Extract the (X, Y) coordinate from the center of the cell holding the provided text.  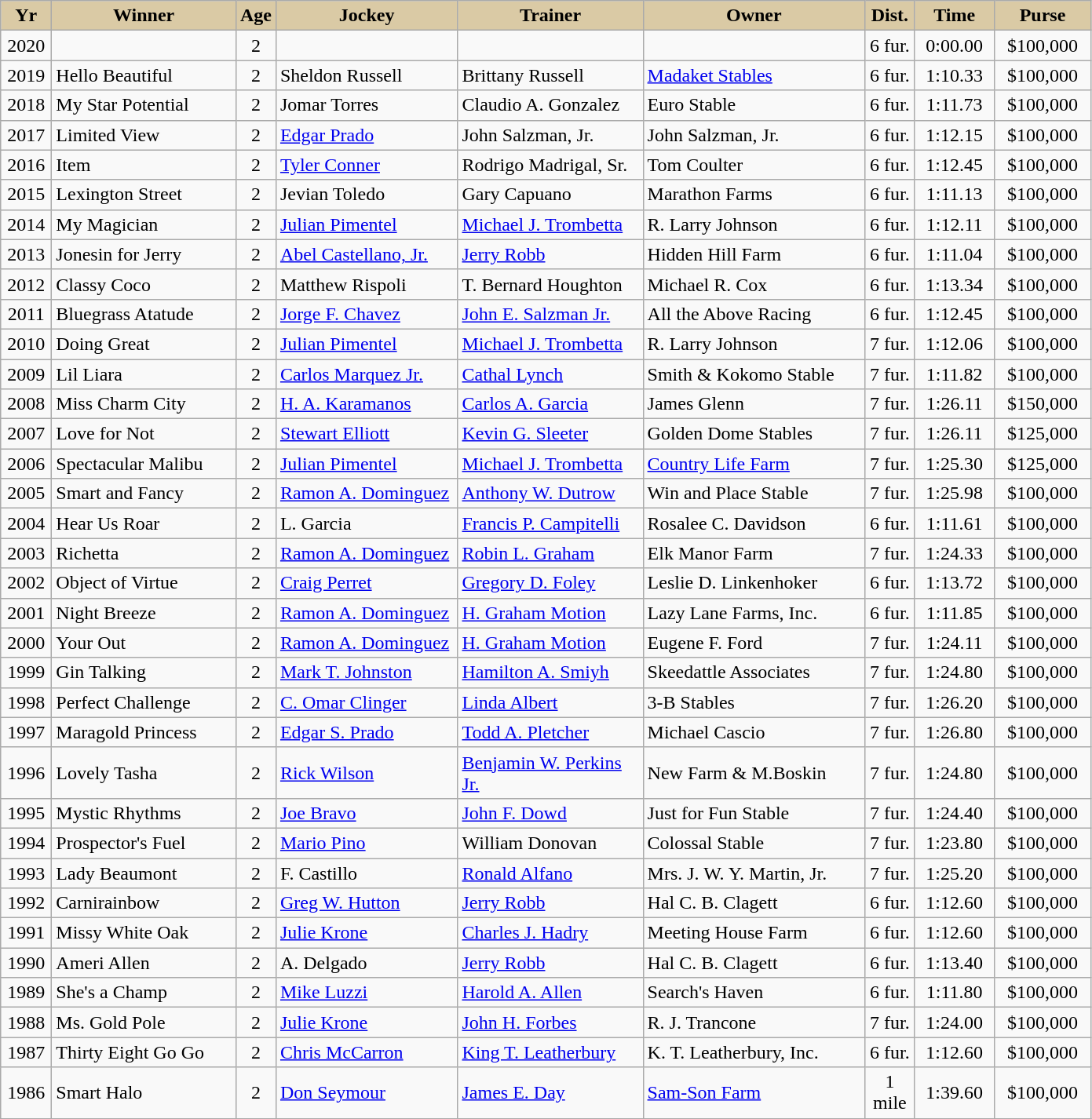
1992 (27, 903)
2007 (27, 434)
Trainer (550, 16)
Winner (144, 16)
Perfect Challenge (144, 702)
Don Seymour (367, 1092)
2011 (27, 314)
A. Delgado (367, 963)
2015 (27, 195)
Item (144, 165)
Win and Place Stable (754, 494)
Rick Wilson (367, 772)
1:24.40 (955, 813)
2013 (27, 254)
Harold A. Allen (550, 993)
William Donovan (550, 843)
1990 (27, 963)
2017 (27, 135)
0:00.00 (955, 46)
1998 (27, 702)
Country Life Farm (754, 464)
New Farm & M.Boskin (754, 772)
1:24.11 (955, 643)
Kevin G. Sleeter (550, 434)
Jonesin for Jerry (144, 254)
1999 (27, 672)
1:12.15 (955, 135)
1:13.34 (955, 284)
1:12.06 (955, 344)
H. A. Karamanos (367, 404)
Leslie D. Linkenhoker (754, 583)
Carlos Marquez Jr. (367, 374)
1994 (27, 843)
1 mile (890, 1092)
2003 (27, 553)
1:24.00 (955, 1022)
2008 (27, 404)
1:23.80 (955, 843)
Lazy Lane Farms, Inc. (754, 613)
James Glenn (754, 404)
John H. Forbes (550, 1022)
Edgar Prado (367, 135)
Time (955, 16)
1:39.60 (955, 1092)
Rosalee C. Davidson (754, 523)
Charles J. Hadry (550, 933)
Brittany Russell (550, 75)
2005 (27, 494)
1:26.20 (955, 702)
Ameri Allen (144, 963)
2010 (27, 344)
Jomar Torres (367, 105)
Michael R. Cox (754, 284)
1:11.82 (955, 374)
Gary Capuano (550, 195)
1:12.11 (955, 224)
1989 (27, 993)
Love for Not (144, 434)
Gin Talking (144, 672)
2012 (27, 284)
Smith & Kokomo Stable (754, 374)
King T. Leatherbury (550, 1052)
Elk Manor Farm (754, 553)
R. J. Trancone (754, 1022)
Francis P. Campitelli (550, 523)
1986 (27, 1092)
Smart Halo (144, 1092)
Sheldon Russell (367, 75)
Spectacular Malibu (144, 464)
Miss Charm City (144, 404)
Stewart Elliott (367, 434)
Lovely Tasha (144, 772)
2016 (27, 165)
2018 (27, 105)
1987 (27, 1052)
1993 (27, 873)
2002 (27, 583)
Matthew Rispoli (367, 284)
1:13.72 (955, 583)
2006 (27, 464)
1995 (27, 813)
Anthony W. Dutrow (550, 494)
My Magician (144, 224)
Hear Us Roar (144, 523)
Ms. Gold Pole (144, 1022)
Benjamin W. Perkins Jr. (550, 772)
1988 (27, 1022)
Sam-Son Farm (754, 1092)
1:25.20 (955, 873)
T. Bernard Houghton (550, 284)
James E. Day (550, 1092)
Richetta (144, 553)
Abel Castellano, Jr. (367, 254)
1991 (27, 933)
John F. Dowd (550, 813)
Golden Dome Stables (754, 434)
2009 (27, 374)
Mark T. Johnston (367, 672)
1:11.13 (955, 195)
2004 (27, 523)
Robin L. Graham (550, 553)
Marathon Farms (754, 195)
Mystic Rhythms (144, 813)
Yr (27, 16)
Hello Beautiful (144, 75)
Age (256, 16)
Bluegrass Atatude (144, 314)
Euro Stable (754, 105)
Meeting House Farm (754, 933)
Edgar S. Prado (367, 732)
Missy White Oak (144, 933)
Colossal Stable (754, 843)
Tom Coulter (754, 165)
1:25.98 (955, 494)
Doing Great (144, 344)
2000 (27, 643)
3-B Stables (754, 702)
Purse (1043, 16)
Prospector's Fuel (144, 843)
Hamilton A. Smiyh (550, 672)
Lady Beaumont (144, 873)
1:24.33 (955, 553)
Eugene F. Ford (754, 643)
1:13.40 (955, 963)
1:11.85 (955, 613)
2014 (27, 224)
Rodrigo Madrigal, Sr. (550, 165)
Carnirainbow (144, 903)
2020 (27, 46)
Madaket Stables (754, 75)
1:11.04 (955, 254)
1:26.80 (955, 732)
Just for Fun Stable (754, 813)
1:11.73 (955, 105)
Linda Albert (550, 702)
Your Out (144, 643)
Mario Pino (367, 843)
Maragold Princess (144, 732)
Gregory D. Foley (550, 583)
Owner (754, 16)
Jevian Toledo (367, 195)
Jockey (367, 16)
Carlos A. Garcia (550, 404)
Skeedattle Associates (754, 672)
F. Castillo (367, 873)
Lil Liara (144, 374)
K. T. Leatherbury, Inc. (754, 1052)
Lexington Street (144, 195)
Smart and Fancy (144, 494)
1:25.30 (955, 464)
1:10.33 (955, 75)
Mrs. J. W. Y. Martin, Jr. (754, 873)
Search's Haven (754, 993)
Tyler Conner (367, 165)
John E. Salzman Jr. (550, 314)
Greg W. Hutton (367, 903)
Michael Cascio (754, 732)
C. Omar Clinger (367, 702)
Craig Perret (367, 583)
Cathal Lynch (550, 374)
Limited View (144, 135)
2001 (27, 613)
Hidden Hill Farm (754, 254)
Dist. (890, 16)
Jorge F. Chavez (367, 314)
My Star Potential (144, 105)
Thirty Eight Go Go (144, 1052)
Chris McCarron (367, 1052)
1997 (27, 732)
All the Above Racing (754, 314)
Classy Coco (144, 284)
Todd A. Pletcher (550, 732)
Claudio A. Gonzalez (550, 105)
2019 (27, 75)
$150,000 (1043, 404)
Ronald Alfano (550, 873)
She's a Champ (144, 993)
1:11.61 (955, 523)
1:11.80 (955, 993)
1996 (27, 772)
L. Garcia (367, 523)
Joe Bravo (367, 813)
Mike Luzzi (367, 993)
Night Breeze (144, 613)
Object of Virtue (144, 583)
